Pinpoint the cell where the given text exists, returning its [x, y] midpoint coordinate. 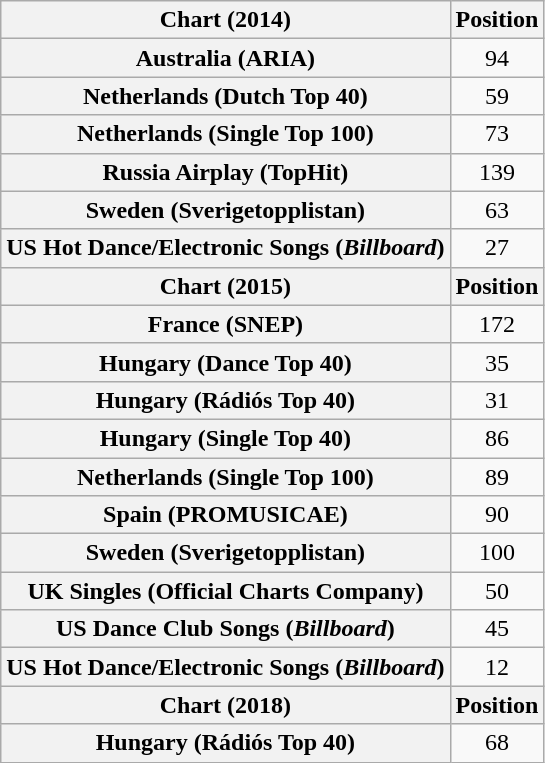
68 [497, 743]
31 [497, 400]
139 [497, 172]
Netherlands (Dutch Top 40) [226, 96]
US Dance Club Songs (Billboard) [226, 629]
89 [497, 477]
45 [497, 629]
35 [497, 362]
Hungary (Dance Top 40) [226, 362]
94 [497, 58]
Chart (2018) [226, 705]
50 [497, 591]
12 [497, 667]
Spain (PROMUSICAE) [226, 515]
90 [497, 515]
Australia (ARIA) [226, 58]
Chart (2014) [226, 20]
UK Singles (Official Charts Company) [226, 591]
100 [497, 553]
Russia Airplay (TopHit) [226, 172]
86 [497, 438]
Hungary (Single Top 40) [226, 438]
63 [497, 210]
73 [497, 134]
France (SNEP) [226, 324]
Chart (2015) [226, 286]
59 [497, 96]
172 [497, 324]
27 [497, 248]
